Pinpoint the cell where the given text exists, returning its [X, Y] midpoint coordinate. 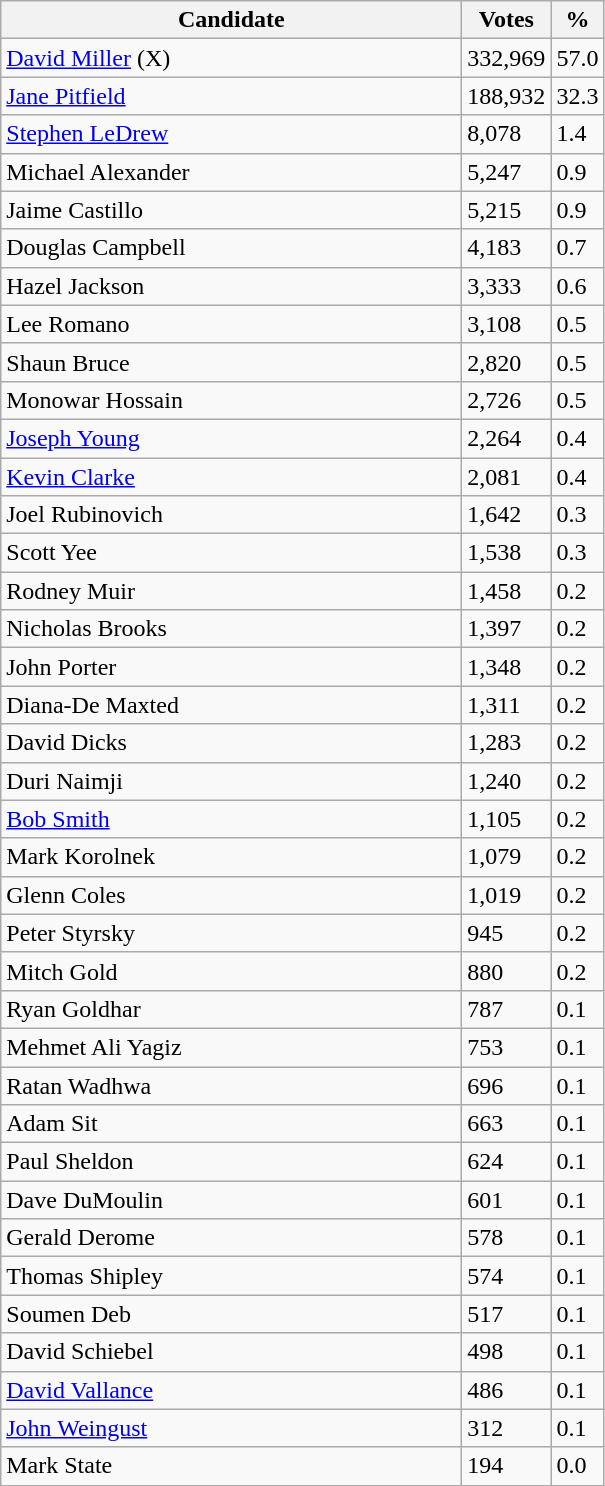
517 [506, 1314]
Peter Styrsky [232, 933]
753 [506, 1047]
Ryan Goldhar [232, 1009]
Rodney Muir [232, 591]
2,820 [506, 362]
Ratan Wadhwa [232, 1085]
8,078 [506, 134]
Monowar Hossain [232, 400]
0.7 [578, 248]
Mitch Gold [232, 971]
Votes [506, 20]
Kevin Clarke [232, 477]
Shaun Bruce [232, 362]
Soumen Deb [232, 1314]
0.0 [578, 1466]
1,458 [506, 591]
574 [506, 1276]
332,969 [506, 58]
Mark Korolnek [232, 857]
2,264 [506, 438]
5,247 [506, 172]
2,081 [506, 477]
David Dicks [232, 743]
Joel Rubinovich [232, 515]
188,932 [506, 96]
194 [506, 1466]
1,348 [506, 667]
3,108 [506, 324]
David Vallance [232, 1390]
David Schiebel [232, 1352]
Douglas Campbell [232, 248]
787 [506, 1009]
696 [506, 1085]
1,397 [506, 629]
John Porter [232, 667]
3,333 [506, 286]
Candidate [232, 20]
1,079 [506, 857]
Hazel Jackson [232, 286]
Mehmet Ali Yagiz [232, 1047]
1,311 [506, 705]
Nicholas Brooks [232, 629]
1,642 [506, 515]
Bob Smith [232, 819]
498 [506, 1352]
Duri Naimji [232, 781]
1,240 [506, 781]
John Weingust [232, 1428]
1,283 [506, 743]
Adam Sit [232, 1124]
Glenn Coles [232, 895]
David Miller (X) [232, 58]
Diana-De Maxted [232, 705]
945 [506, 933]
Paul Sheldon [232, 1162]
1,019 [506, 895]
Thomas Shipley [232, 1276]
Joseph Young [232, 438]
Jaime Castillo [232, 210]
Scott Yee [232, 553]
663 [506, 1124]
Michael Alexander [232, 172]
Dave DuMoulin [232, 1200]
1,105 [506, 819]
880 [506, 971]
Mark State [232, 1466]
Jane Pitfield [232, 96]
4,183 [506, 248]
1.4 [578, 134]
2,726 [506, 400]
624 [506, 1162]
Stephen LeDrew [232, 134]
% [578, 20]
486 [506, 1390]
601 [506, 1200]
0.6 [578, 286]
578 [506, 1238]
Gerald Derome [232, 1238]
32.3 [578, 96]
1,538 [506, 553]
5,215 [506, 210]
57.0 [578, 58]
Lee Romano [232, 324]
312 [506, 1428]
